Extract the (x, y) coordinate from the center of the cell holding the provided text.  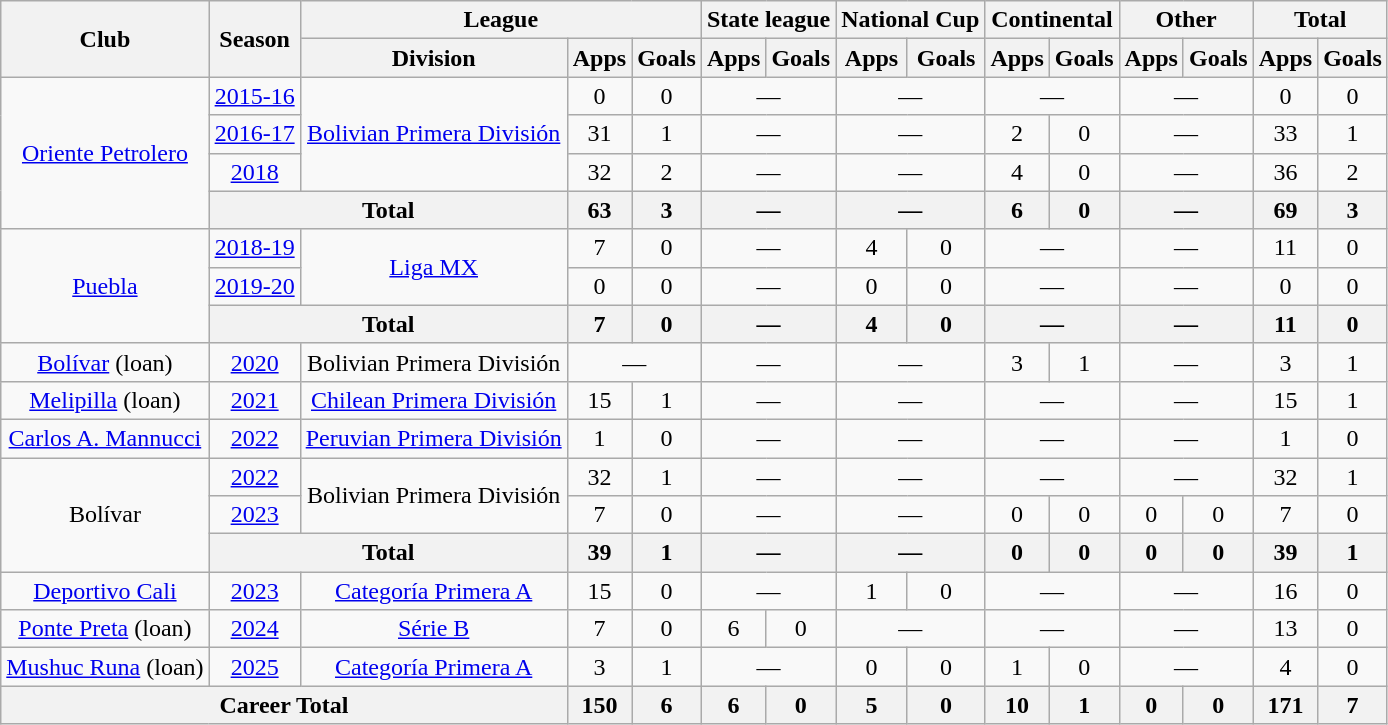
Mushuc Runa (loan) (105, 667)
2015-16 (254, 96)
Deportivo Cali (105, 591)
36 (1285, 172)
150 (599, 705)
League (500, 20)
Club (105, 39)
State league (768, 20)
2021 (254, 400)
10 (1017, 705)
31 (599, 134)
63 (599, 210)
2016-17 (254, 134)
2020 (254, 362)
National Cup (910, 20)
Season (254, 39)
69 (1285, 210)
171 (1285, 705)
5 (872, 705)
2018-19 (254, 248)
2025 (254, 667)
Liga MX (434, 267)
Bolívar (loan) (105, 362)
33 (1285, 134)
Other (1186, 20)
16 (1285, 591)
Career Total (284, 705)
Continental (1052, 20)
Bolívar (105, 515)
Puebla (105, 286)
Chilean Primera División (434, 400)
Série B (434, 629)
Division (434, 58)
13 (1285, 629)
Carlos A. Mannucci (105, 438)
2018 (254, 172)
Peruvian Primera División (434, 438)
Oriente Petrolero (105, 153)
Ponte Preta (loan) (105, 629)
2024 (254, 629)
2019-20 (254, 286)
Melipilla (loan) (105, 400)
